Identify which cell holds the provided text, then report its (X, Y) central coordinate. 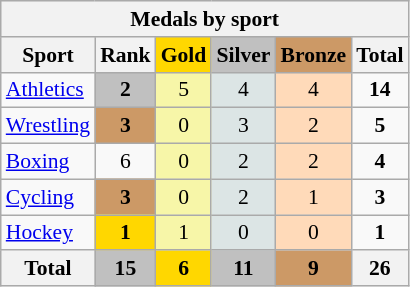
Sport (48, 55)
Boxing (48, 162)
Hockey (48, 233)
Medals by sport (205, 19)
Gold (184, 55)
14 (380, 90)
11 (243, 269)
Wrestling (48, 126)
15 (126, 269)
26 (380, 269)
Athletics (48, 90)
Cycling (48, 197)
Bronze (313, 55)
Silver (243, 55)
9 (313, 269)
Rank (126, 55)
